Detect which cell encompasses the target text, then output its (x, y) center coordinate. 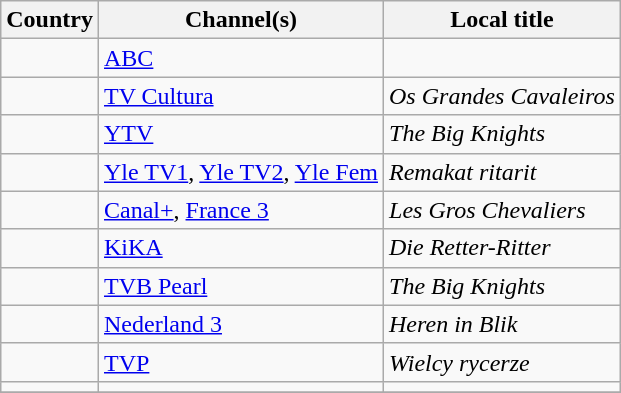
Remakat ritarit (502, 172)
KiKA (240, 248)
ABC (240, 58)
Nederland 3 (240, 324)
YTV (240, 134)
Canal+, France 3 (240, 210)
TVB Pearl (240, 286)
Os Grandes Cavaleiros (502, 96)
Channel(s) (240, 20)
Country (50, 20)
Heren in Blik (502, 324)
TVP (240, 362)
Wielcy rycerze (502, 362)
Die Retter-Ritter (502, 248)
Yle TV1, Yle TV2, Yle Fem (240, 172)
Les Gros Chevaliers (502, 210)
TV Cultura (240, 96)
Local title (502, 20)
